From the cell containing the given text, extract its center point as (X, Y) coordinate. 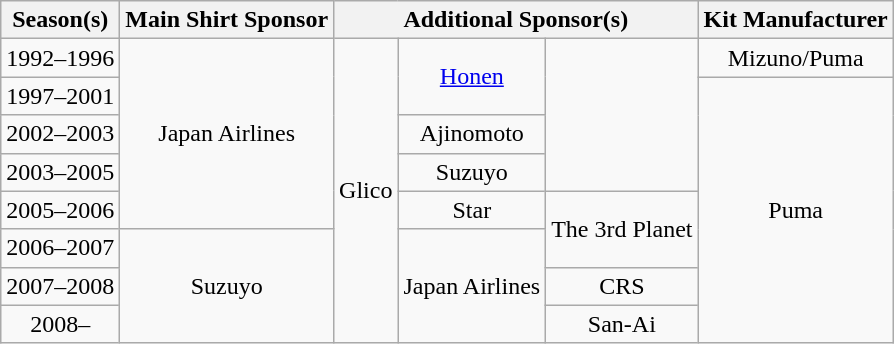
Mizuno/Puma (796, 58)
2003–2005 (60, 172)
2006–2007 (60, 248)
Ajinomoto (472, 134)
2005–2006 (60, 210)
1992–1996 (60, 58)
Additional Sponsor(s) (516, 20)
1997–2001 (60, 96)
Season(s) (60, 20)
San-Ai (622, 324)
Main Shirt Sponsor (227, 20)
Puma (796, 210)
CRS (622, 286)
Glico (366, 191)
Kit Manufacturer (796, 20)
2002–2003 (60, 134)
The 3rd Planet (622, 229)
2007–2008 (60, 286)
Star (472, 210)
2008– (60, 324)
Honen (472, 77)
